For the text-containing cell, return its midpoint in [X, Y] coordinate format. 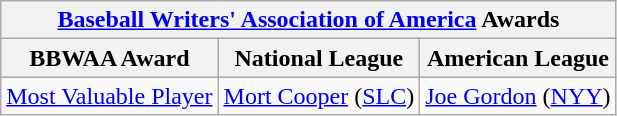
Mort Cooper (SLC) [319, 96]
National League [319, 58]
Most Valuable Player [110, 96]
Joe Gordon (NYY) [518, 96]
Baseball Writers' Association of America Awards [308, 20]
BBWAA Award [110, 58]
American League [518, 58]
